Capture the cell that displays the provided text and extract its (x, y) central coordinate. 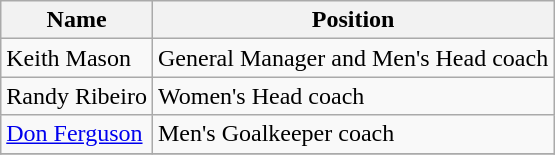
General Manager and Men's Head coach (352, 58)
Don Ferguson (77, 134)
Women's Head coach (352, 96)
Position (352, 20)
Men's Goalkeeper coach (352, 134)
Name (77, 20)
Keith Mason (77, 58)
Randy Ribeiro (77, 96)
